Locate the cell with the specified text and output its [x, y] center coordinate. 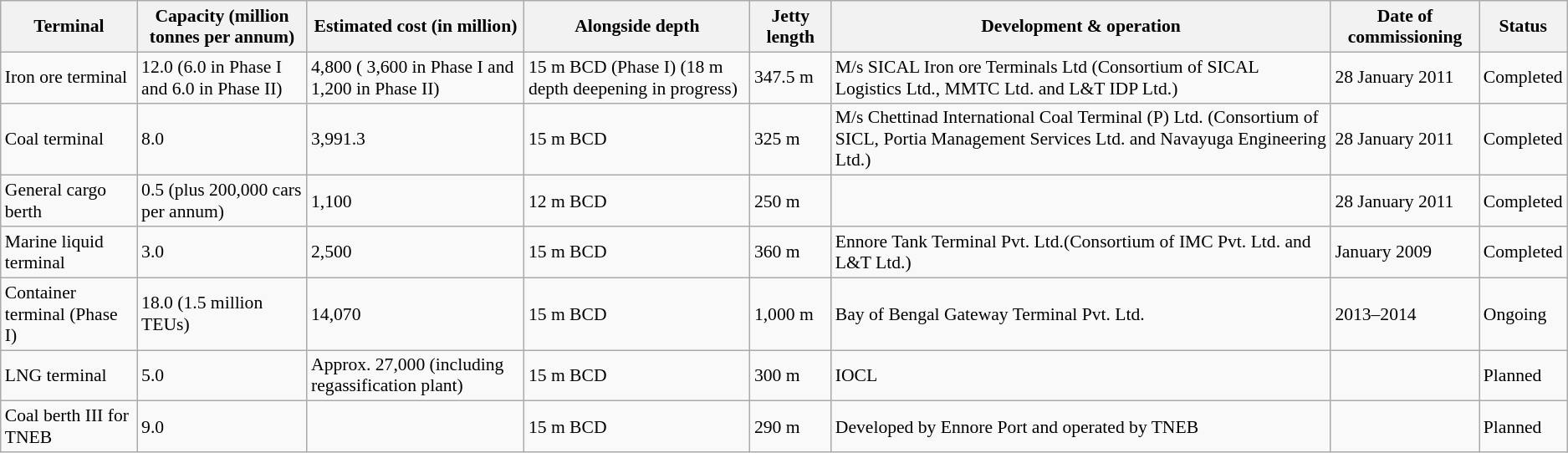
Developed by Ennore Port and operated by TNEB [1081, 426]
1,100 [416, 201]
Iron ore terminal [69, 77]
Estimated cost (in million) [416, 27]
LNG terminal [69, 376]
4,800 ( 3,600 in Phase I and 1,200 in Phase II) [416, 77]
2013–2014 [1405, 314]
Capacity (million tonnes per annum) [222, 27]
5.0 [222, 376]
250 m [791, 201]
12.0 (6.0 in Phase I and 6.0 in Phase II) [222, 77]
M/s SICAL Iron ore Terminals Ltd (Consortium of SICAL Logistics Ltd., MMTC Ltd. and L&T IDP Ltd.) [1081, 77]
18.0 (1.5 million TEUs) [222, 314]
Alongside depth [637, 27]
8.0 [222, 139]
1,000 m [791, 314]
Ennore Tank Terminal Pvt. Ltd.(Consortium of IMC Pvt. Ltd. and L&T Ltd.) [1081, 252]
2,500 [416, 252]
290 m [791, 426]
Development & operation [1081, 27]
347.5 m [791, 77]
Bay of Bengal Gateway Terminal Pvt. Ltd. [1081, 314]
15 m BCD (Phase I) (18 m depth deepening in progress) [637, 77]
Jetty length [791, 27]
Date of commissioning [1405, 27]
300 m [791, 376]
M/s Chettinad International Coal Terminal (P) Ltd. (Consortium of SICL, Portia Management Services Ltd. and Navayuga Engineering Ltd.) [1081, 139]
360 m [791, 252]
IOCL [1081, 376]
3,991.3 [416, 139]
0.5 (plus 200,000 cars per annum) [222, 201]
January 2009 [1405, 252]
Coal berth III for TNEB [69, 426]
Ongoing [1524, 314]
12 m BCD [637, 201]
General cargo berth [69, 201]
Marine liquid terminal [69, 252]
Container terminal (Phase I) [69, 314]
3.0 [222, 252]
Approx. 27,000 (including regassification plant) [416, 376]
Terminal [69, 27]
Coal terminal [69, 139]
325 m [791, 139]
14,070 [416, 314]
Status [1524, 27]
9.0 [222, 426]
